Return [X, Y] of the center of cell containing provided text 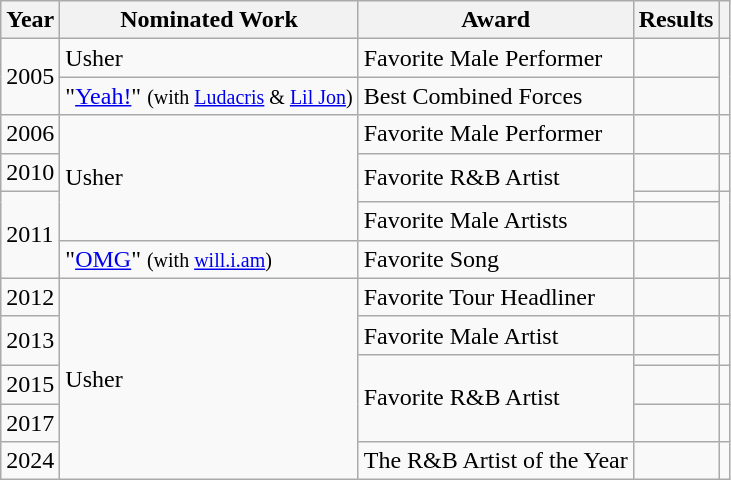
Nominated Work [209, 20]
"OMG" (with will.i.am) [209, 259]
Favorite Male Artist [496, 335]
"Yeah!" (with Ludacris & Lil Jon) [209, 96]
2015 [30, 384]
2012 [30, 297]
2010 [30, 172]
Favorite Tour Headliner [496, 297]
Best Combined Forces [496, 96]
2005 [30, 77]
Year [30, 20]
2011 [30, 234]
2013 [30, 340]
2006 [30, 134]
2017 [30, 423]
Favorite Male Artists [496, 221]
Award [496, 20]
2024 [30, 461]
The R&B Artist of the Year [496, 461]
Results [676, 20]
Favorite Song [496, 259]
